Scan for the cell matching the given text and deliver its [X, Y] coordinate at center. 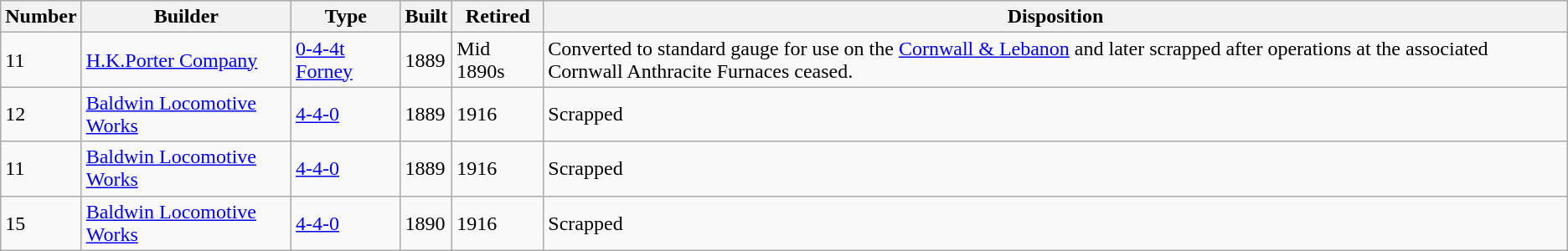
Number [41, 17]
15 [41, 223]
H.K.Porter Company [186, 60]
1890 [426, 223]
Built [426, 17]
Disposition [1055, 17]
Builder [186, 17]
0-4-4t Forney [347, 60]
Retired [498, 17]
Type [347, 17]
12 [41, 114]
Mid 1890s [498, 60]
